Pinpoint the cell where the given text exists, returning its [X, Y] midpoint coordinate. 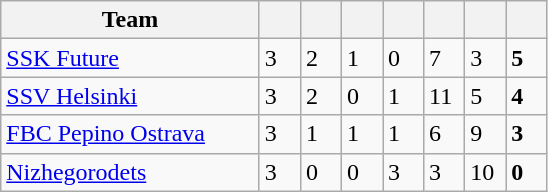
11 [444, 96]
SSK Future [130, 58]
Nizhegorodets [130, 172]
FBC Pepino Ostrava [130, 134]
10 [486, 172]
9 [486, 134]
SSV Helsinki [130, 96]
4 [526, 96]
Team [130, 20]
6 [444, 134]
7 [444, 58]
